From the cell containing the given text, extract its center point as (X, Y) coordinate. 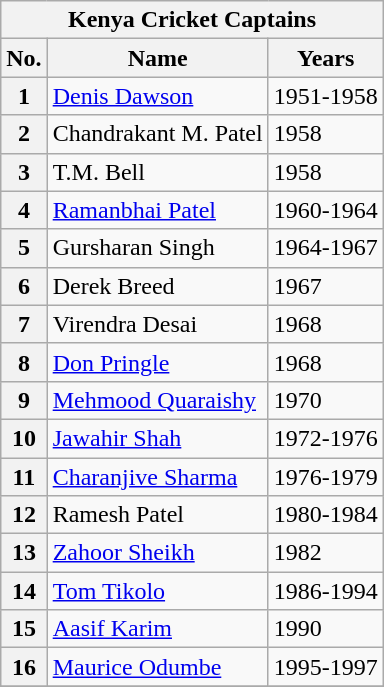
T.M. Bell (158, 172)
1967 (326, 286)
Tom Tikolo (158, 591)
2 (24, 134)
1976-1979 (326, 477)
15 (24, 629)
6 (24, 286)
1972-1976 (326, 438)
1986-1994 (326, 591)
Ramesh Patel (158, 515)
5 (24, 248)
Ramanbhai Patel (158, 210)
Zahoor Sheikh (158, 553)
11 (24, 477)
Maurice Odumbe (158, 667)
8 (24, 362)
1990 (326, 629)
1980-1984 (326, 515)
Chandrakant M. Patel (158, 134)
1982 (326, 553)
3 (24, 172)
1964-1967 (326, 248)
Don Pringle (158, 362)
Charanjive Sharma (158, 477)
Mehmood Quaraishy (158, 400)
Jawahir Shah (158, 438)
Kenya Cricket Captains (192, 20)
1970 (326, 400)
12 (24, 515)
7 (24, 324)
Virendra Desai (158, 324)
4 (24, 210)
Years (326, 58)
10 (24, 438)
1951-1958 (326, 96)
Denis Dawson (158, 96)
No. (24, 58)
1 (24, 96)
Aasif Karim (158, 629)
Name (158, 58)
Gursharan Singh (158, 248)
13 (24, 553)
14 (24, 591)
16 (24, 667)
Derek Breed (158, 286)
1995-1997 (326, 667)
9 (24, 400)
1960-1964 (326, 210)
